Provide the (x, y) coordinate of the cell's center where the given text is located.  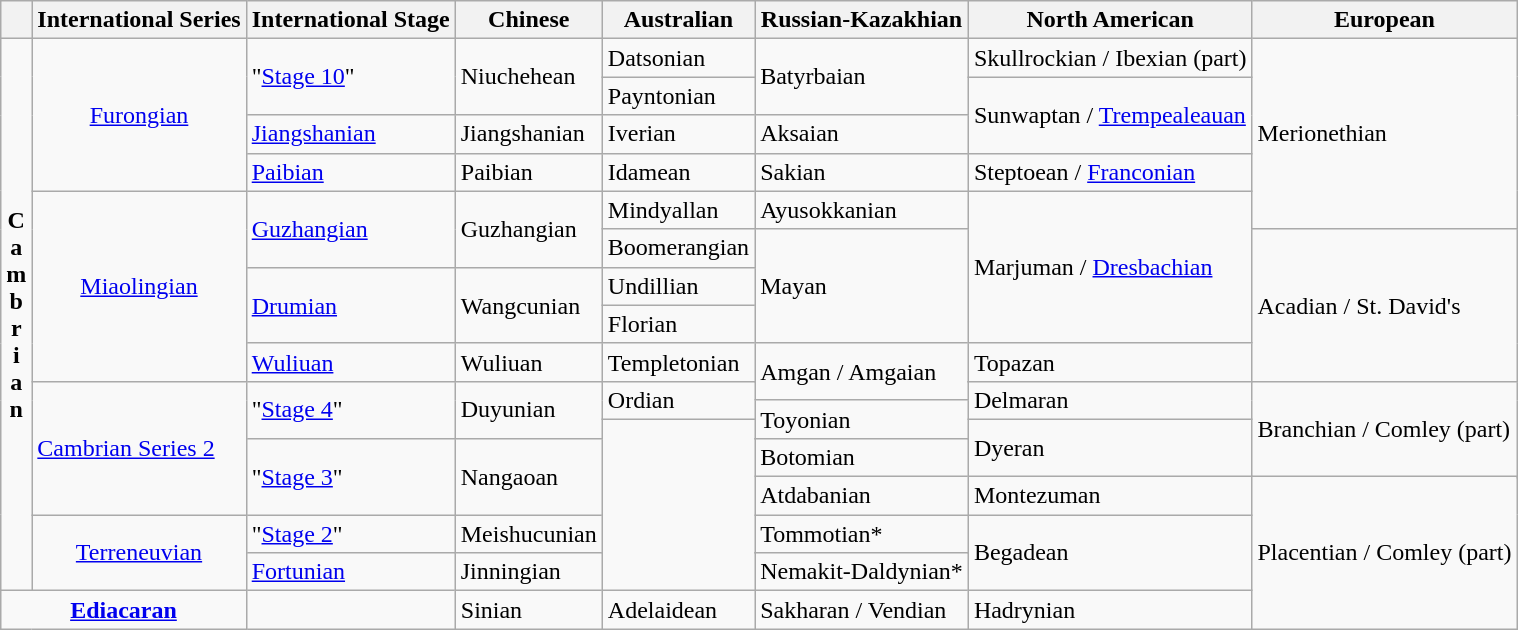
Begadean (1110, 553)
Meishucunian (528, 534)
Atdabanian (862, 496)
Nemakit-Daldynian* (862, 572)
"Stage 10" (350, 77)
Amgan / Amgaian (862, 372)
"Stage 3" (350, 476)
Sinian (528, 610)
International Stage (350, 20)
Mindyallan (678, 210)
Fortunian (350, 572)
Wangcunian (528, 305)
Ediacaran (124, 610)
Templetonian (678, 362)
Hadrynian (1110, 610)
Chinese (528, 20)
Dyeran (1110, 448)
Idamean (678, 172)
Cambrian Series 2 (139, 448)
Payntonian (678, 96)
Boomerangian (678, 248)
Sunwaptan / Trempealeauan (1110, 115)
Russian-Kazakhian (862, 20)
Cambrian (16, 315)
Aksaian (862, 134)
Australian (678, 20)
North American (1110, 20)
Iverian (678, 134)
Furongian (139, 115)
Ordian (678, 400)
Miaolingian (139, 286)
Toyonian (862, 419)
Mayan (862, 286)
Batyrbaian (862, 77)
Datsonian (678, 58)
Placentian / Comley (part) (1384, 553)
Duyunian (528, 410)
Sakharan / Vendian (862, 610)
Marjuman / Dresbachian (1110, 267)
European (1384, 20)
Sakian (862, 172)
Niuchehean (528, 77)
Nangaoan (528, 476)
Undillian (678, 286)
Adelaidean (678, 610)
"Stage 2" (350, 534)
Branchian / Comley (part) (1384, 428)
Terreneuvian (139, 553)
Jinningian (528, 572)
"Stage 4" (350, 410)
Delmaran (1110, 400)
International Series (139, 20)
Montezuman (1110, 496)
Steptoean / Franconian (1110, 172)
Botomian (862, 457)
Florian (678, 324)
Ayusokkanian (862, 210)
Drumian (350, 305)
Tommotian* (862, 534)
Merionethian (1384, 134)
Skullrockian / Ibexian (part) (1110, 58)
Topazan (1110, 362)
Acadian / St. David's (1384, 305)
